Return the [X, Y] coordinate for the center point of the cell that contains the specified text.  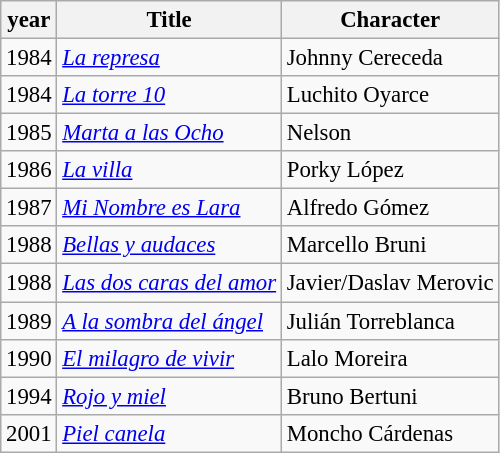
1990 [29, 358]
Mi Nombre es Lara [170, 208]
Las dos caras del amor [170, 283]
1989 [29, 321]
Porky López [390, 170]
La torre 10 [170, 95]
Julián Torreblanca [390, 321]
Luchito Oyarce [390, 95]
2001 [29, 433]
La villa [170, 170]
Alfredo Gómez [390, 208]
Johnny Cereceda [390, 58]
Marcello Bruni [390, 245]
Title [170, 20]
Nelson [390, 133]
Piel canela [170, 433]
Bruno Bertuni [390, 396]
Character [390, 20]
El milagro de vivir [170, 358]
1994 [29, 396]
Marta a las Ocho [170, 133]
1986 [29, 170]
Lalo Moreira [390, 358]
Javier/Daslav Merovic [390, 283]
Rojo y miel [170, 396]
A la sombra del ángel [170, 321]
La represa [170, 58]
1985 [29, 133]
1987 [29, 208]
Bellas y audaces [170, 245]
year [29, 20]
Moncho Cárdenas [390, 433]
